Extract the (X, Y) coordinate from the center of the cell holding the provided text.  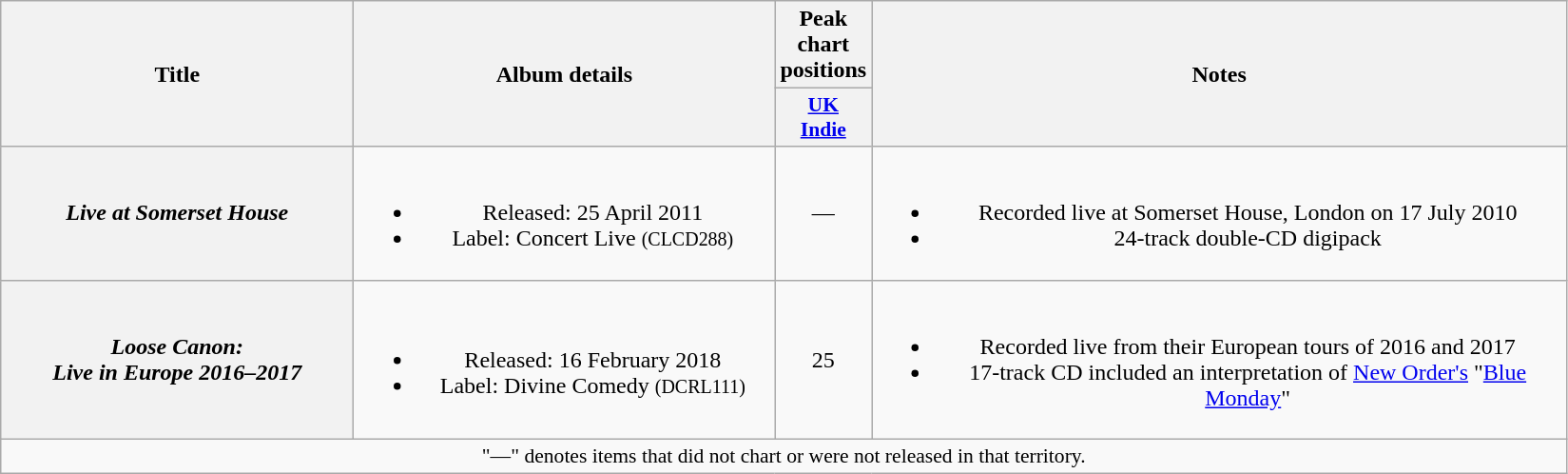
Recorded live from their European tours of 2016 and 201717-track CD included an interpretation of New Order's "Blue Monday" (1219, 360)
Live at Somerset House (177, 213)
Notes (1219, 74)
Album details (565, 74)
Title (177, 74)
Released: 25 April 2011Label: Concert Live (CLCD288) (565, 213)
Loose Canon: Live in Europe 2016–2017 (177, 360)
Peak chart positions (823, 45)
Recorded live at Somerset House, London on 17 July 201024-track double-CD digipack (1219, 213)
"—" denotes items that did not chart or were not released in that territory. (784, 456)
— (823, 213)
UKIndie (823, 118)
25 (823, 360)
Released: 16 February 2018Label: Divine Comedy (DCRL111) (565, 360)
